Extract the (x, y) coordinate from the center of the cell holding the provided text.  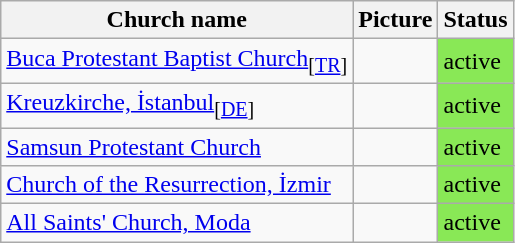
Kreuzkirche, İstanbul[DE] (177, 105)
Buca Protestant Baptist Church[TR] (177, 61)
Samsun Protestant Church (177, 147)
Church of the Resurrection, İzmir (177, 185)
Picture (396, 20)
Church name (177, 20)
All Saints' Church, Moda (177, 223)
Status (476, 20)
